Determine the [x, y] coordinate at the center of the cell enclosing the given text.  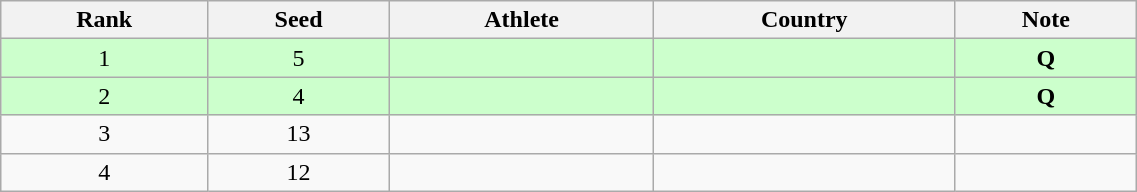
5 [299, 58]
1 [104, 58]
Rank [104, 20]
3 [104, 134]
13 [299, 134]
Seed [299, 20]
Athlete [522, 20]
Country [804, 20]
12 [299, 172]
Note [1046, 20]
2 [104, 96]
